Return the (X, Y) coordinate for the center point of the cell that contains the specified text.  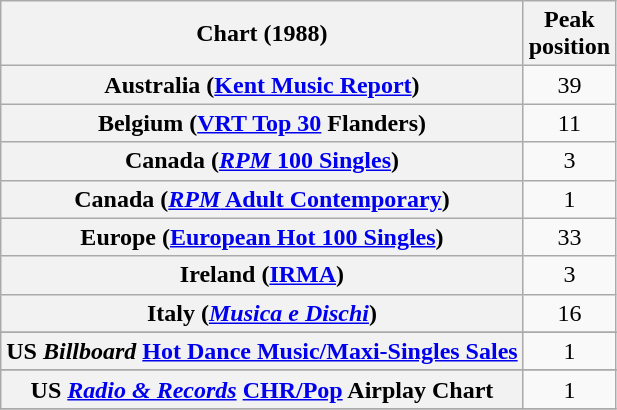
Canada (RPM 100 Singles) (262, 161)
Canada (RPM Adult Contemporary) (262, 199)
Australia (Kent Music Report) (262, 85)
39 (569, 85)
Chart (1988) (262, 34)
11 (569, 123)
16 (569, 313)
Peakposition (569, 34)
Ireland (IRMA) (262, 275)
Belgium (VRT Top 30 Flanders) (262, 123)
US Radio & Records CHR/Pop Airplay Chart (262, 389)
Europe (European Hot 100 Singles) (262, 237)
Italy (Musica e Dischi) (262, 313)
US Billboard Hot Dance Music/Maxi-Singles Sales (262, 351)
33 (569, 237)
